From the cell containing the given text, extract its center point as (x, y) coordinate. 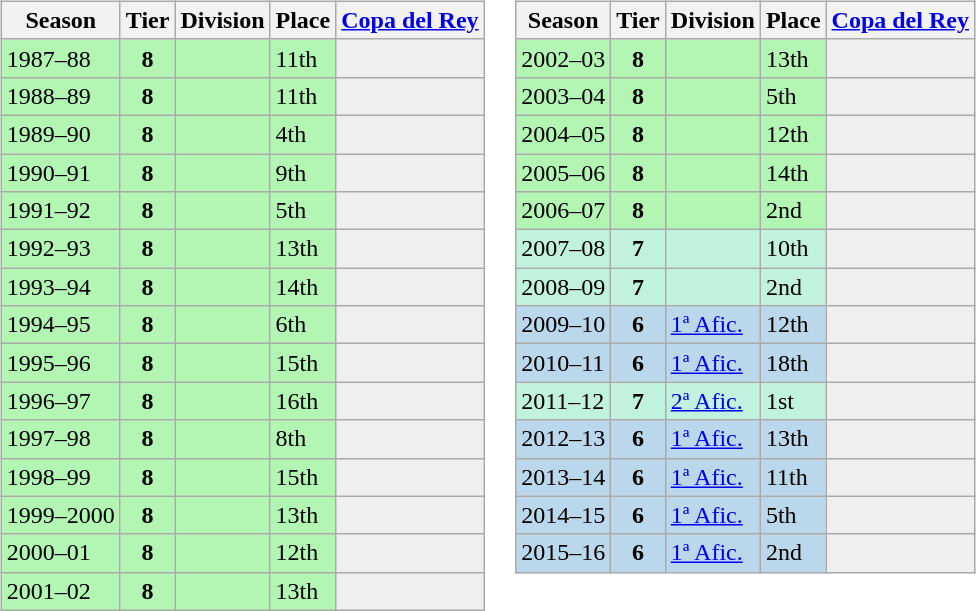
2015–16 (564, 553)
2012–13 (564, 439)
1st (793, 401)
1998–99 (60, 477)
4th (303, 134)
1997–98 (60, 439)
1991–92 (60, 211)
1988–89 (60, 96)
2013–14 (564, 477)
2000–01 (60, 553)
1989–90 (60, 134)
9th (303, 173)
2007–08 (564, 249)
2004–05 (564, 134)
18th (793, 363)
2011–12 (564, 401)
1999–2000 (60, 515)
1987–88 (60, 58)
2014–15 (564, 515)
2010–11 (564, 363)
2003–04 (564, 96)
1990–91 (60, 173)
2002–03 (564, 58)
1996–97 (60, 401)
1993–94 (60, 287)
2ª Afic. (712, 401)
2005–06 (564, 173)
2009–10 (564, 325)
1995–96 (60, 363)
2001–02 (60, 591)
1994–95 (60, 325)
2006–07 (564, 211)
16th (303, 401)
2008–09 (564, 287)
8th (303, 439)
1992–93 (60, 249)
6th (303, 325)
10th (793, 249)
